From the cell containing the given text, extract its center point as [x, y] coordinate. 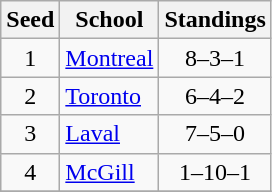
3 [30, 134]
Standings [215, 20]
Montreal [110, 58]
1–10–1 [215, 172]
8–3–1 [215, 58]
Seed [30, 20]
Laval [110, 134]
McGill [110, 172]
2 [30, 96]
4 [30, 172]
6–4–2 [215, 96]
Toronto [110, 96]
1 [30, 58]
7–5–0 [215, 134]
School [110, 20]
